Output the [X, Y] coordinate of the center of the cell containing the given text.  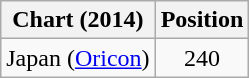
240 [202, 58]
Chart (2014) [78, 20]
Japan (Oricon) [78, 58]
Position [202, 20]
